Output the (X, Y) coordinate of the center of the cell containing the given text.  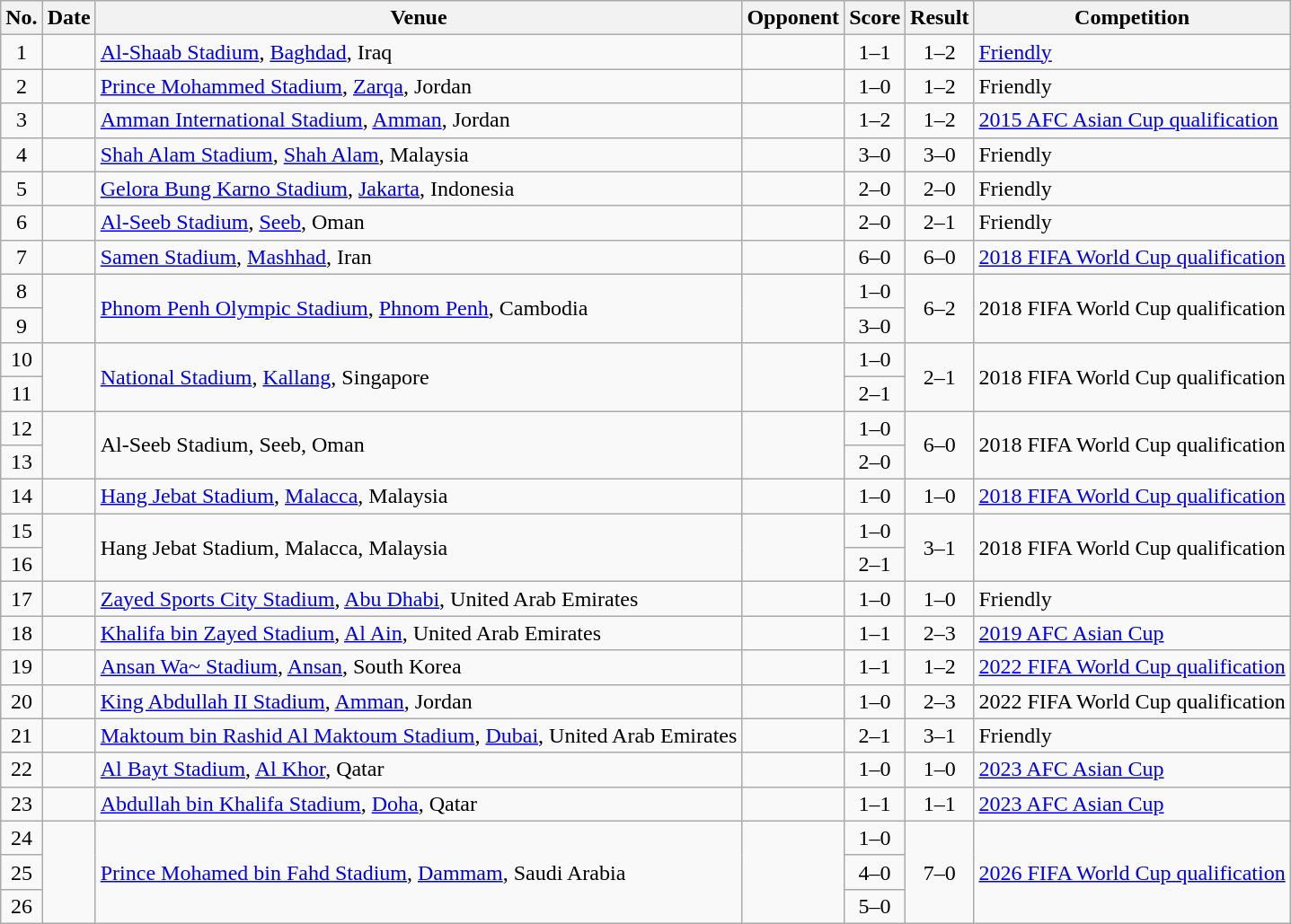
22 (22, 770)
Amman International Stadium, Amman, Jordan (419, 120)
Al-Shaab Stadium, Baghdad, Iraq (419, 52)
15 (22, 531)
23 (22, 804)
7 (22, 257)
24 (22, 838)
Samen Stadium, Mashhad, Iran (419, 257)
Prince Mohammed Stadium, Zarqa, Jordan (419, 86)
Competition (1132, 18)
Shah Alam Stadium, Shah Alam, Malaysia (419, 154)
12 (22, 428)
Score (875, 18)
5 (22, 189)
Date (68, 18)
9 (22, 325)
10 (22, 359)
Al Bayt Stadium, Al Khor, Qatar (419, 770)
16 (22, 565)
2 (22, 86)
25 (22, 872)
6 (22, 223)
2019 AFC Asian Cup (1132, 633)
5–0 (875, 906)
2015 AFC Asian Cup qualification (1132, 120)
17 (22, 599)
Gelora Bung Karno Stadium, Jakarta, Indonesia (419, 189)
18 (22, 633)
26 (22, 906)
Result (940, 18)
20 (22, 701)
7–0 (940, 872)
Abdullah bin Khalifa Stadium, Doha, Qatar (419, 804)
1 (22, 52)
Ansan Wa~ Stadium, Ansan, South Korea (419, 667)
Zayed Sports City Stadium, Abu Dhabi, United Arab Emirates (419, 599)
Maktoum bin Rashid Al Maktoum Stadium, Dubai, United Arab Emirates (419, 735)
Opponent (793, 18)
4 (22, 154)
21 (22, 735)
14 (22, 497)
No. (22, 18)
2026 FIFA World Cup qualification (1132, 872)
8 (22, 291)
Khalifa bin Zayed Stadium, Al Ain, United Arab Emirates (419, 633)
19 (22, 667)
11 (22, 393)
National Stadium, Kallang, Singapore (419, 376)
Prince Mohamed bin Fahd Stadium, Dammam, Saudi Arabia (419, 872)
Venue (419, 18)
King Abdullah II Stadium, Amman, Jordan (419, 701)
Phnom Penh Olympic Stadium, Phnom Penh, Cambodia (419, 308)
4–0 (875, 872)
13 (22, 462)
6–2 (940, 308)
3 (22, 120)
